Detect which cell encompasses the target text, then output its (x, y) center coordinate. 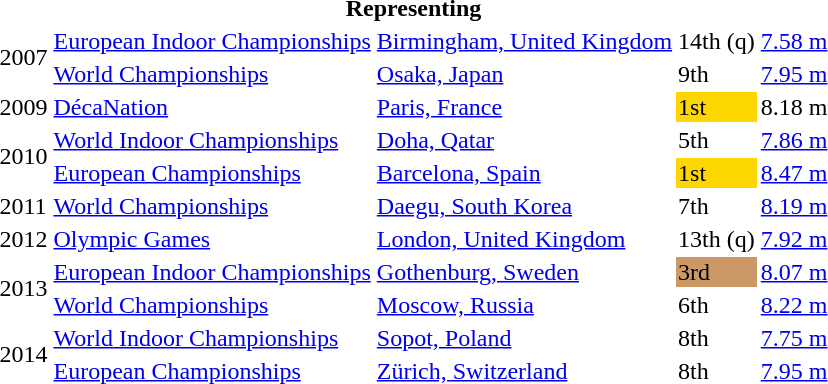
3rd (717, 272)
Olympic Games (212, 239)
7th (717, 206)
European Championships (212, 173)
Daegu, South Korea (524, 206)
Osaka, Japan (524, 74)
9th (717, 74)
Sopot, Poland (524, 338)
Paris, France (524, 107)
5th (717, 140)
Birmingham, United Kingdom (524, 41)
Gothenburg, Sweden (524, 272)
Moscow, Russia (524, 305)
6th (717, 305)
14th (q) (717, 41)
Barcelona, Spain (524, 173)
8th (717, 338)
DécaNation (212, 107)
Doha, Qatar (524, 140)
London, United Kingdom (524, 239)
13th (q) (717, 239)
